Search for the cell housing the specified text and yield its (X, Y) center coordinate. 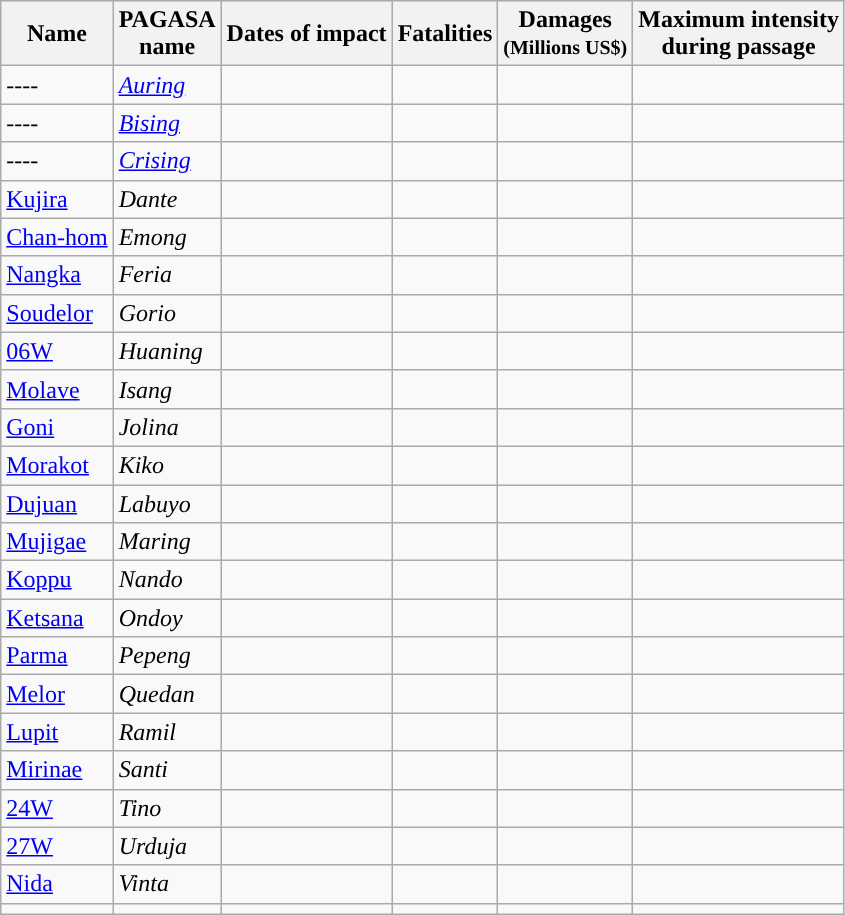
Feria (167, 275)
Lupit (57, 732)
Dante (167, 199)
Koppu (57, 580)
Pepeng (167, 656)
Nangka (57, 275)
Auring (167, 85)
Dates of impact (306, 34)
Huaning (167, 351)
Molave (57, 389)
Crising (167, 161)
Soudelor (57, 313)
Melor (57, 694)
Nando (167, 580)
Isang (167, 389)
Mujigae (57, 542)
Maring (167, 542)
Kiko (167, 465)
Ketsana (57, 618)
Urduja (167, 846)
Fatalities (445, 34)
Santi (167, 770)
Dujuan (57, 503)
Gorio (167, 313)
Morakot (57, 465)
06W (57, 351)
Tino (167, 808)
Bising (167, 123)
27W (57, 846)
Vinta (167, 884)
Parma (57, 656)
Mirinae (57, 770)
Name (57, 34)
Goni (57, 427)
Labuyo (167, 503)
Emong (167, 237)
Maximum intensityduring passage (739, 34)
Ondoy (167, 618)
Kujira (57, 199)
Jolina (167, 427)
Ramil (167, 732)
Nida (57, 884)
Quedan (167, 694)
Damages(Millions US$) (566, 34)
Chan-hom (57, 237)
PAGASAname (167, 34)
24W (57, 808)
